Provide the (X, Y) coordinate of the cell's center where the given text is located.  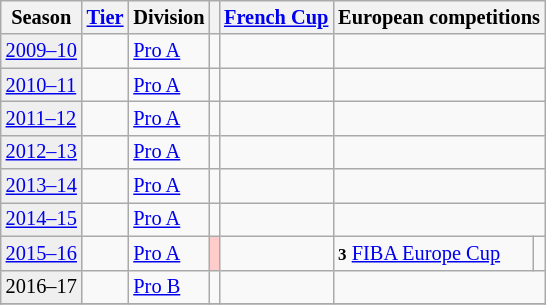
Tier (106, 17)
2016–17 (42, 287)
3 FIBA Europe Cup (433, 253)
2015–16 (42, 253)
Pro B (168, 287)
European competitions (439, 17)
2014–15 (42, 219)
2011–12 (42, 118)
Division (168, 17)
Season (42, 17)
2009–10 (42, 51)
2012–13 (42, 152)
2010–11 (42, 85)
French Cup (276, 17)
2013–14 (42, 186)
